Provide the [X, Y] coordinate of the cell's center where the given text is located.  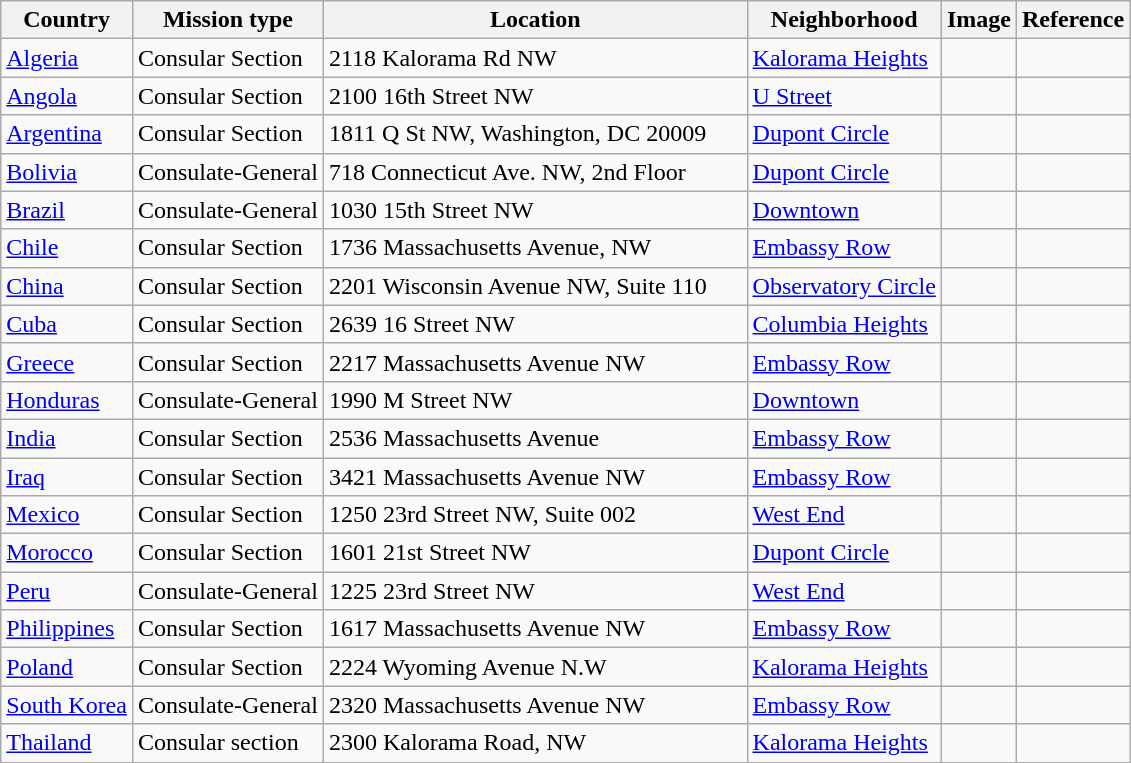
2536 Massachusetts Avenue [535, 438]
2224 Wyoming Avenue N.W [535, 667]
Country [67, 20]
U Street [844, 96]
Image [978, 20]
2100 16th Street NW [535, 96]
3421 Massachusetts Avenue NW [535, 477]
Peru [67, 591]
Mission type [228, 20]
1990 M Street NW [535, 400]
Mexico [67, 515]
Observatory Circle [844, 286]
Reference [1072, 20]
Cuba [67, 324]
Bolivia [67, 172]
Philippines [67, 629]
2201 Wisconsin Avenue NW, Suite 110 [535, 286]
Angola [67, 96]
Columbia Heights [844, 324]
Location [535, 20]
Chile [67, 248]
Greece [67, 362]
Morocco [67, 553]
Neighborhood [844, 20]
Algeria [67, 58]
2320 Massachusetts Avenue NW [535, 705]
Thailand [67, 743]
Argentina [67, 134]
1811 Q St NW, Washington, DC 20009 [535, 134]
Brazil [67, 210]
Poland [67, 667]
2217 Massachusetts Avenue NW [535, 362]
2118 Kalorama Rd NW [535, 58]
718 Connecticut Ave. NW, 2nd Floor [535, 172]
2639 16 Street NW [535, 324]
1030 15th Street NW [535, 210]
India [67, 438]
2300 Kalorama Road, NW [535, 743]
Consular section [228, 743]
1736 Massachusetts Avenue, NW [535, 248]
South Korea [67, 705]
1250 23rd Street NW, Suite 002 [535, 515]
Honduras [67, 400]
China [67, 286]
1225 23rd Street NW [535, 591]
1601 21st Street NW [535, 553]
Iraq [67, 477]
1617 Massachusetts Avenue NW [535, 629]
